Identify which cell holds the provided text, then report its [X, Y] central coordinate. 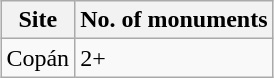
2+ [174, 58]
Site [38, 20]
No. of monuments [174, 20]
Copán [38, 58]
